Identify which cell holds the provided text, then report its (x, y) central coordinate. 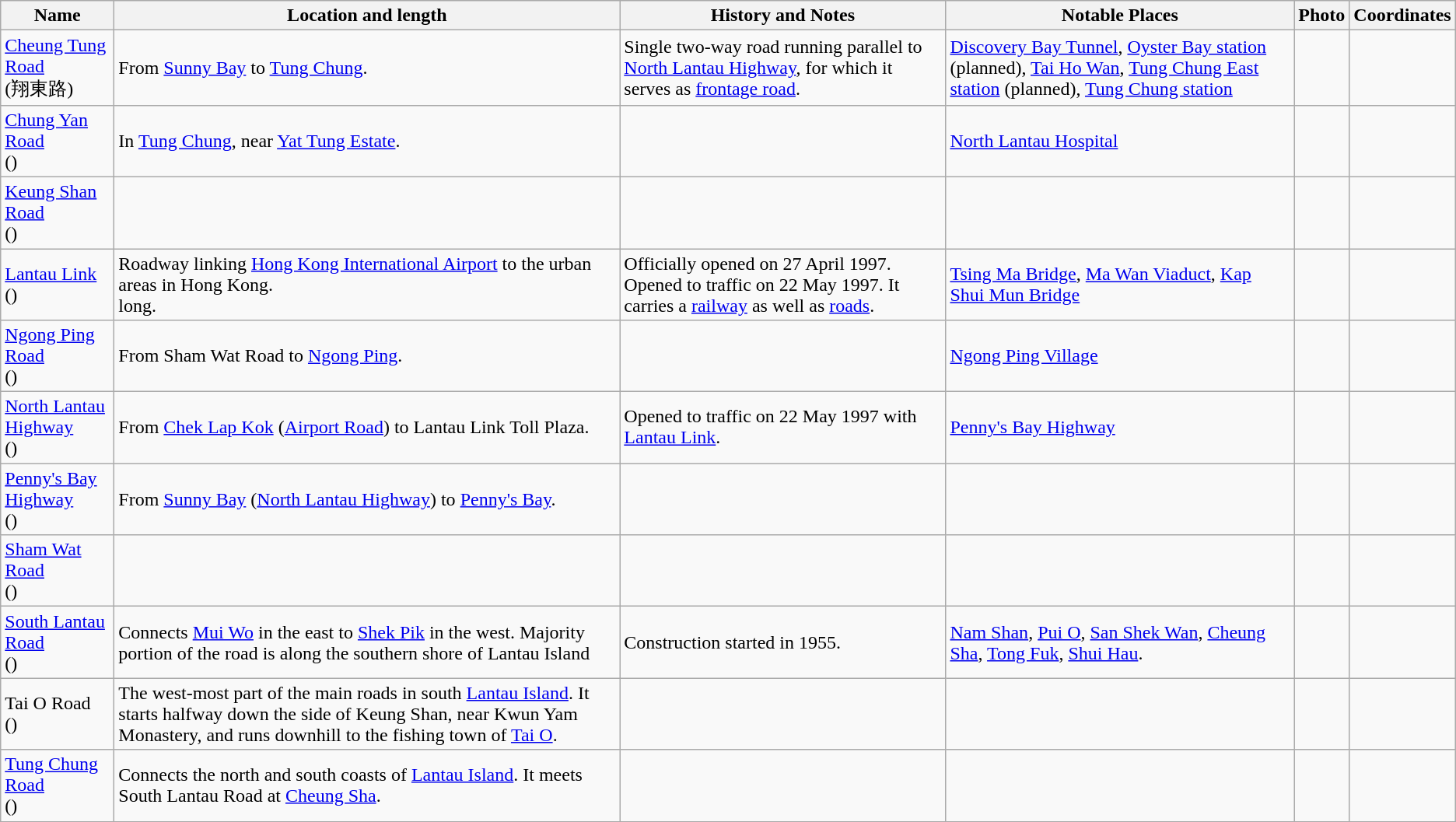
In Tung Chung, near Yat Tung Estate. (367, 141)
Discovery Bay Tunnel, Oyster Bay station (planned), Tai Ho Wan, Tung Chung East station (planned), Tung Chung station (1120, 68)
Ngong Ping Road() (58, 356)
Cheung Tung Road(翔東路) (58, 68)
Single two-way road running parallel to North Lantau Highway, for which it serves as frontage road. (782, 68)
From Chek Lap Kok (Airport Road) to Lantau Link Toll Plaza. (367, 428)
Penny's Bay Highway() (58, 499)
Tai O Road() (58, 714)
Penny's Bay Highway (1120, 428)
Coordinates (1402, 16)
Chung Yan Road() (58, 141)
Name (58, 16)
Keung Shan Road() (58, 212)
Tung Chung Road() (58, 785)
Sham Wat Road() (58, 571)
Construction started in 1955. (782, 642)
From Sham Wat Road to Ngong Ping. (367, 356)
North Lantau Highway() (58, 428)
Ngong Ping Village (1120, 356)
North Lantau Hospital (1120, 141)
Tsing Ma Bridge, Ma Wan Viaduct, Kap Shui Mun Bridge (1120, 285)
Opened to traffic on 22 May 1997 with Lantau Link. (782, 428)
Connects Mui Wo in the east to Shek Pik in the west. Majority portion of the road is along the southern shore of Lantau Island (367, 642)
Location and length (367, 16)
South Lantau Road() (58, 642)
Roadway linking Hong Kong International Airport to the urban areas in Hong Kong. long. (367, 285)
From Sunny Bay to Tung Chung. (367, 68)
Photo (1322, 16)
Connects the north and south coasts of Lantau Island. It meets South Lantau Road at Cheung Sha. (367, 785)
From Sunny Bay (North Lantau Highway) to Penny's Bay. (367, 499)
Notable Places (1120, 16)
Lantau Link() (58, 285)
Officially opened on 27 April 1997. Opened to traffic on 22 May 1997. It carries a railway as well as roads. (782, 285)
Nam Shan, Pui O, San Shek Wan, Cheung Sha, Tong Fuk, Shui Hau. (1120, 642)
History and Notes (782, 16)
